Locate the cell with the specified text and output its (X, Y) center coordinate. 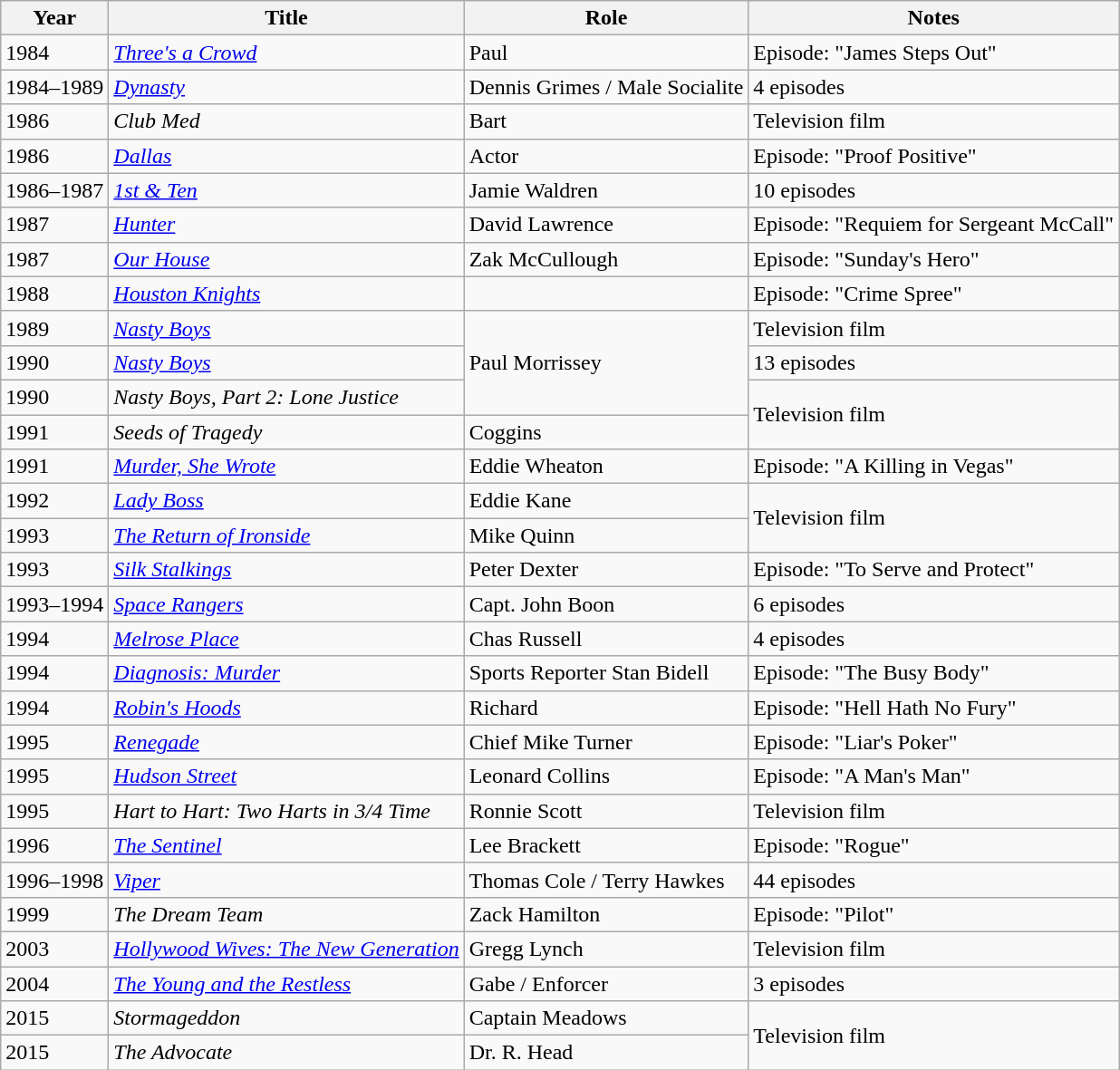
Renegade (286, 742)
The Dream Team (286, 914)
Episode: "Crime Spree" (933, 294)
The Young and the Restless (286, 983)
The Sentinel (286, 845)
Dynasty (286, 87)
Stormageddon (286, 1018)
Nasty Boys, Part 2: Lone Justice (286, 397)
Dallas (286, 156)
Eddie Kane (606, 501)
Coggins (606, 432)
Gregg Lynch (606, 949)
Episode: "A Killing in Vegas" (933, 467)
Chief Mike Turner (606, 742)
Zak McCullough (606, 259)
Viper (286, 880)
Paul (606, 53)
1989 (54, 328)
Gabe / Enforcer (606, 983)
Year (54, 18)
The Return of Ironside (286, 535)
Zack Hamilton (606, 914)
1993–1994 (54, 604)
Leonard Collins (606, 776)
Thomas Cole / Terry Hawkes (606, 880)
1984 (54, 53)
Three's a Crowd (286, 53)
Hunter (286, 225)
Lee Brackett (606, 845)
Hart to Hart: Two Harts in 3/4 Time (286, 811)
Episode: "The Busy Body" (933, 673)
Role (606, 18)
6 episodes (933, 604)
1996–1998 (54, 880)
44 episodes (933, 880)
Episode: "Requiem for Sergeant McCall" (933, 225)
The Advocate (286, 1053)
Capt. John Boon (606, 604)
Space Rangers (286, 604)
Episode: "Proof Positive" (933, 156)
Houston Knights (286, 294)
Paul Morrissey (606, 362)
Melrose Place (286, 639)
Episode: "James Steps Out" (933, 53)
Bart (606, 121)
Episode: "Rogue" (933, 845)
Dr. R. Head (606, 1053)
2004 (54, 983)
Robin's Hoods (286, 708)
Episode: "Sunday's Hero" (933, 259)
Hollywood Wives: The New Generation (286, 949)
Ronnie Scott (606, 811)
Our House (286, 259)
Sports Reporter Stan Bidell (606, 673)
Notes (933, 18)
Silk Stalkings (286, 570)
Lady Boss (286, 501)
Episode: "Hell Hath No Fury" (933, 708)
Captain Meadows (606, 1018)
Dennis Grimes / Male Socialite (606, 87)
Actor (606, 156)
Title (286, 18)
Richard (606, 708)
1986–1987 (54, 190)
1st & Ten (286, 190)
1992 (54, 501)
Murder, She Wrote (286, 467)
Mike Quinn (606, 535)
Hudson Street (286, 776)
Eddie Wheaton (606, 467)
Episode: "Liar's Poker" (933, 742)
3 episodes (933, 983)
Chas Russell (606, 639)
Episode: "Pilot" (933, 914)
10 episodes (933, 190)
Jamie Waldren (606, 190)
1988 (54, 294)
13 episodes (933, 362)
Seeds of Tragedy (286, 432)
1996 (54, 845)
1984–1989 (54, 87)
Peter Dexter (606, 570)
Episode: "A Man's Man" (933, 776)
2003 (54, 949)
1999 (54, 914)
David Lawrence (606, 225)
Diagnosis: Murder (286, 673)
Episode: "To Serve and Protect" (933, 570)
Club Med (286, 121)
